Return the [X, Y] coordinate for the center point of the cell that contains the specified text.  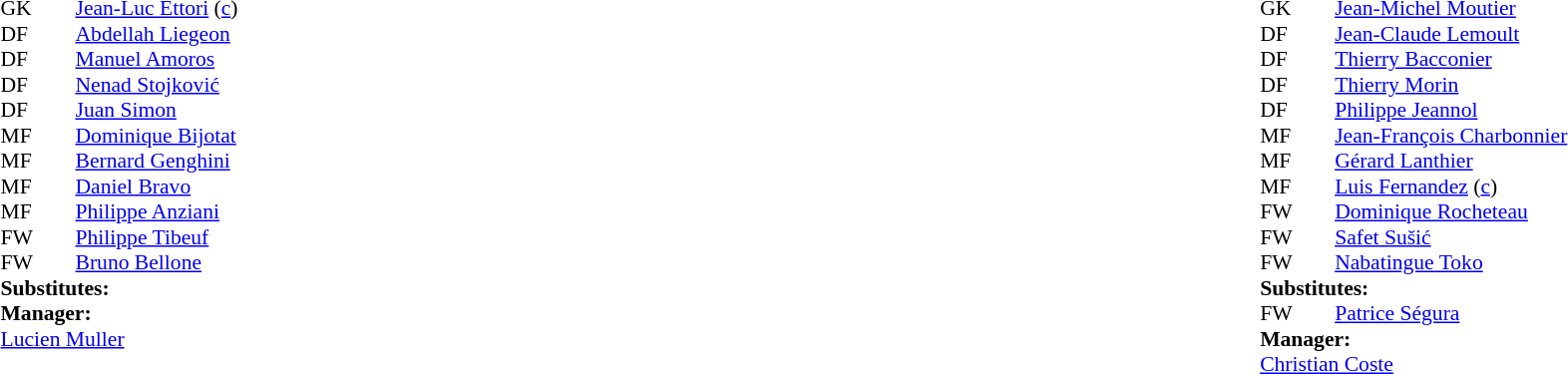
Thierry Bacconier [1450, 59]
Nabatingue Toko [1450, 262]
Jean-Claude Lemoult [1450, 34]
Philippe Anziani [158, 212]
Safet Sušić [1450, 237]
Daniel Bravo [158, 187]
Gérard Lanthier [1450, 161]
Dominique Bijotat [158, 136]
Bernard Genghini [158, 161]
Abdellah Liegeon [158, 34]
Philippe Tibeuf [158, 237]
Manuel Amoros [158, 59]
Dominique Rocheteau [1450, 212]
Jean-François Charbonnier [1450, 136]
Patrice Ségura [1450, 314]
Luis Fernandez (c) [1450, 187]
Thierry Morin [1450, 85]
Lucien Muller [119, 339]
Bruno Bellone [158, 262]
Philippe Jeannol [1450, 111]
Juan Simon [158, 111]
Nenad Stojković [158, 85]
